Provide the [x, y] coordinate of the cell's center where the given text is located.  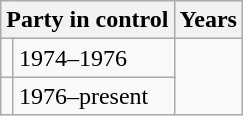
1974–1976 [94, 58]
Party in control [88, 20]
1976–present [94, 96]
Years [208, 20]
